Scan for the cell matching the given text and deliver its (X, Y) coordinate at center. 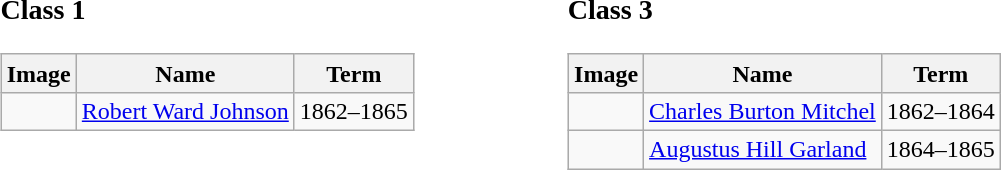
Charles Burton Mitchel (763, 111)
Robert Ward Johnson (185, 111)
1864–1865 (940, 150)
1862–1865 (354, 111)
Augustus Hill Garland (763, 150)
1862–1864 (940, 111)
